For the text-containing cell, return its midpoint in (x, y) coordinate format. 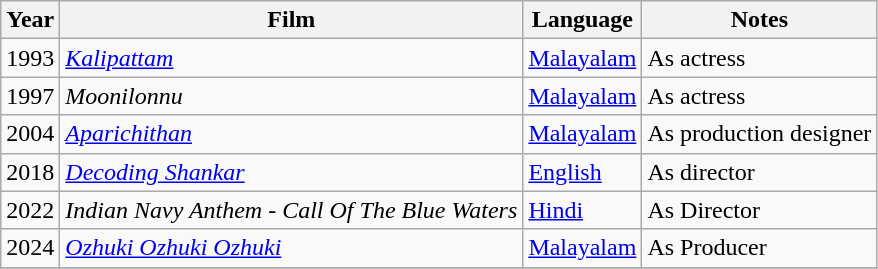
1997 (30, 96)
Language (582, 20)
As Director (760, 210)
Hindi (582, 210)
Film (292, 20)
As director (760, 172)
Indian Navy Anthem - Call Of The Blue Waters (292, 210)
2004 (30, 134)
English (582, 172)
Ozhuki Ozhuki Ozhuki (292, 248)
Year (30, 20)
Moonilonnu (292, 96)
Notes (760, 20)
Decoding Shankar (292, 172)
As Producer (760, 248)
Aparichithan (292, 134)
2022 (30, 210)
2018 (30, 172)
As production designer (760, 134)
2024 (30, 248)
Kalipattam (292, 58)
1993 (30, 58)
